Scan for the cell matching the given text and deliver its (X, Y) coordinate at center. 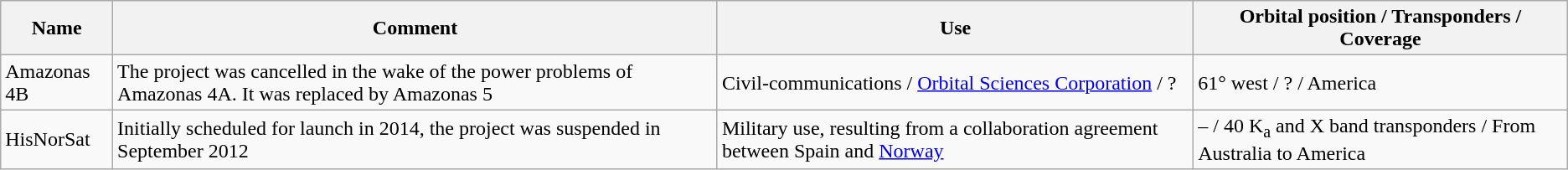
Initially scheduled for launch in 2014, the project was suspended in September 2012 (415, 139)
Military use, resulting from a collaboration agreement between Spain and Norway (955, 139)
Amazonas 4B (57, 82)
Name (57, 28)
Civil-communications / Orbital Sciences Corporation / ? (955, 82)
The project was cancelled in the wake of the power problems of Amazonas 4A. It was replaced by Amazonas 5 (415, 82)
HisNorSat (57, 139)
61° west / ? / America (1380, 82)
– / 40 Ka and X band transponders / From Australia to America (1380, 139)
Comment (415, 28)
Use (955, 28)
Orbital position / Transponders / Coverage (1380, 28)
